Output the [x, y] coordinate of the center of the cell containing the given text.  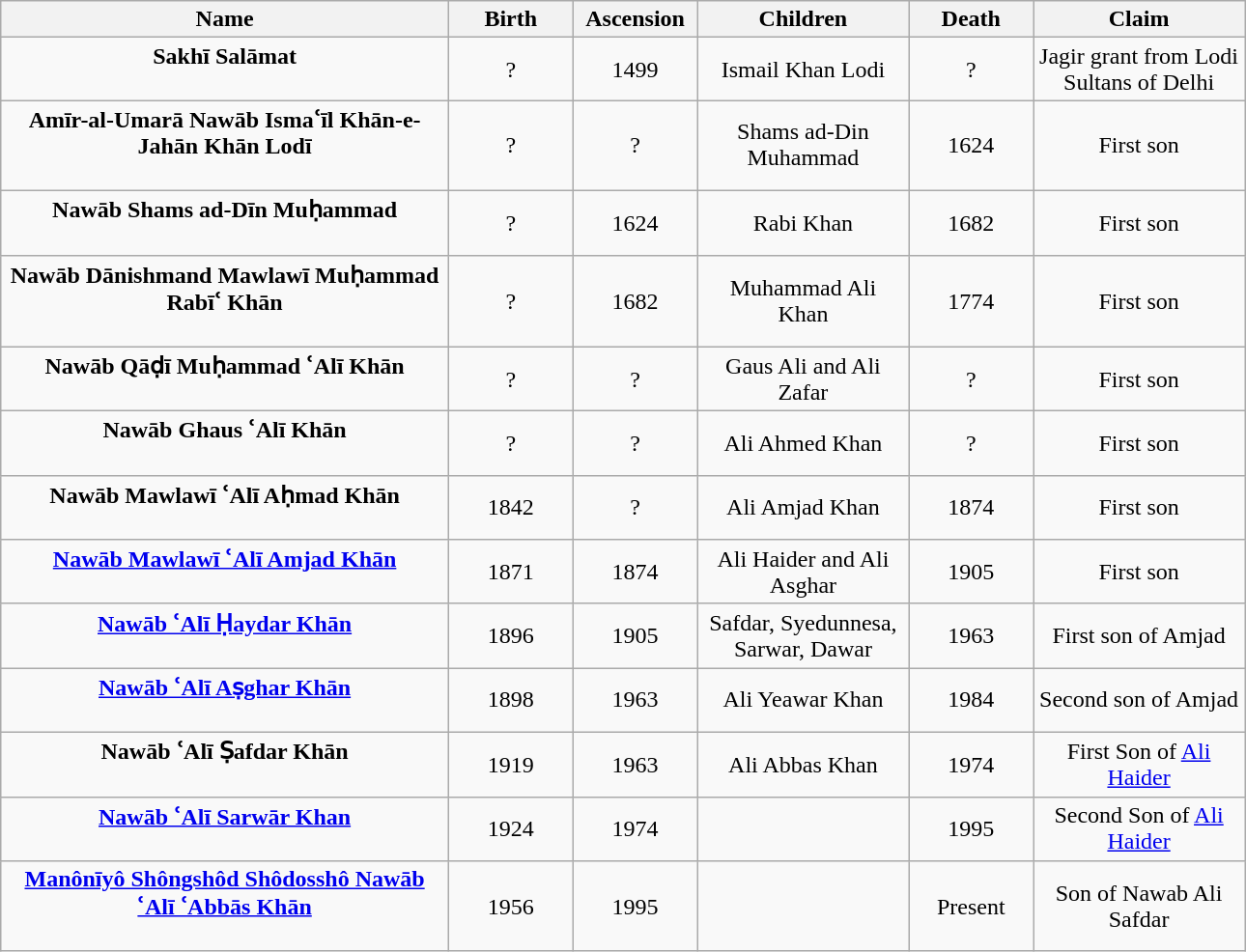
Birth [510, 19]
Nawāb Dānishmand Mawlawī Muḥammad Rabīʿ Khān [225, 301]
1898 [510, 701]
Nawāb Qāḍī Muḥammad ʿAlī Khān [225, 378]
Ali Haider and Ali Asghar [804, 572]
Nawāb ʿAlī Aṣghar Khān [225, 701]
Ismail Khan Lodi [804, 70]
1956 [510, 907]
1774 [972, 301]
Nawāb Mawlawī ʿAlī Aḥmad Khān [225, 508]
Nawāb ʿAlī Ṣafdar Khān [225, 765]
1984 [972, 701]
Second Son of Ali Haider [1140, 828]
Ali Amjad Khan [804, 508]
First Son of Ali Haider [1140, 765]
Ali Ahmed Khan [804, 444]
Amīr-al-Umarā Nawāb Ismaʿīl Khān-e-Jahān Khān Lodī [225, 146]
Jagir grant from Lodi Sultans of Delhi [1140, 70]
Muhammad Ali Khan [804, 301]
Ali Abbas Khan [804, 765]
Manônīyô Shôngshôd Shôdosshô Nawāb ʿAlī ʿAbbās Khān [225, 907]
1924 [510, 828]
Claim [1140, 19]
Ali Yeawar Khan [804, 701]
Sakhī Salāmat [225, 70]
Rabi Khan [804, 222]
Nawāb Shams ad-Dīn Muḥammad [225, 222]
Death [972, 19]
Present [972, 907]
Second son of Amjad [1140, 701]
Nawāb Mawlawī ʿAlī Amjad Khān [225, 572]
1499 [636, 70]
Shams ad-Din Muhammad [804, 146]
Safdar, Syedunnesa, Sarwar, Dawar [804, 635]
1919 [510, 765]
1896 [510, 635]
Children [804, 19]
Nawāb Ghaus ʿAlī Khān [225, 444]
Nawāb ʿAlī Ḥaydar Khān [225, 635]
1842 [510, 508]
Name [225, 19]
1871 [510, 572]
Nawāb ʿAlī Sarwār Khan [225, 828]
Son of Nawab Ali Safdar [1140, 907]
Gaus Ali and Ali Zafar [804, 378]
Ascension [636, 19]
First son of Amjad [1140, 635]
